Output the [X, Y] coordinate of the center of the cell containing the given text.  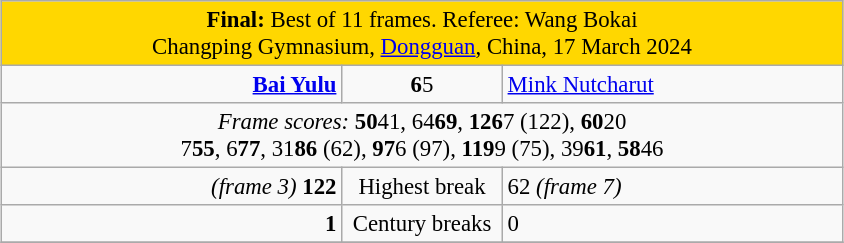
Century breaks [422, 224]
0 [672, 224]
Highest break [422, 187]
1 [172, 224]
Final: Best of 11 frames. Referee: Wang BokaiChangping Gymnasium, Dongguan, China, 17 March 2024 [422, 34]
62 (frame 7) [672, 187]
Mink Nutcharut [672, 85]
Bai Yulu [172, 85]
(frame 3) 122 [172, 187]
Frame scores: 5041, 6469, 1267 (122), 6020755, 677, 3186 (62), 976 (97), 1199 (75), 3961, 5846 [422, 136]
65 [422, 85]
